Return (X, Y) of the center of cell containing provided text 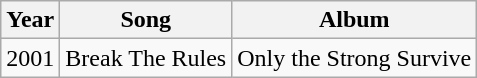
Break The Rules (146, 58)
Year (30, 20)
Only the Strong Survive (354, 58)
Album (354, 20)
Song (146, 20)
2001 (30, 58)
